Determine the (X, Y) coordinate at the center of the cell enclosing the given text.  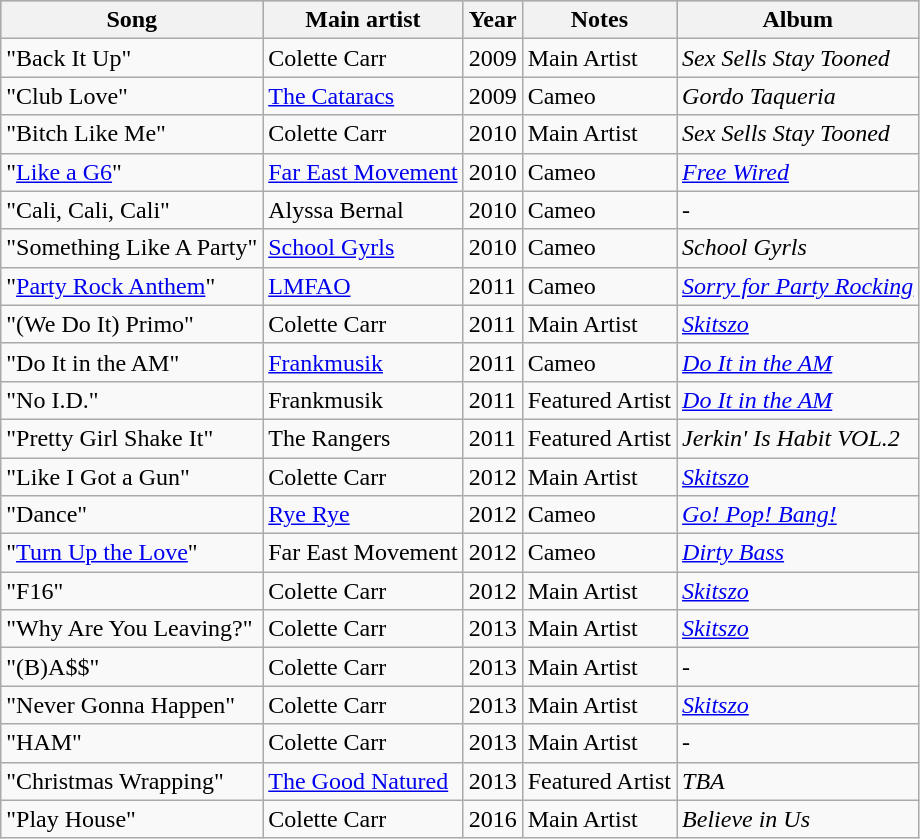
"No I.D." (132, 400)
"Like a G6" (132, 172)
Dirty Bass (798, 553)
"Cali, Cali, Cali" (132, 210)
Album (798, 20)
"F16" (132, 591)
"Bitch Like Me" (132, 134)
Rye Rye (363, 515)
"Never Gonna Happen" (132, 705)
Main artist (363, 20)
Free Wired (798, 172)
The Cataracs (363, 96)
"Party Rock Anthem" (132, 286)
"Do It in the AM" (132, 362)
"Like I Got a Gun" (132, 477)
"Turn Up the Love" (132, 553)
"Pretty Girl Shake It" (132, 438)
"Something Like A Party" (132, 248)
Believe in Us (798, 819)
Song (132, 20)
Go! Pop! Bang! (798, 515)
"Christmas Wrapping" (132, 781)
LMFAO (363, 286)
The Good Natured (363, 781)
"Back It Up" (132, 58)
Gordo Taqueria (798, 96)
2016 (492, 819)
Notes (599, 20)
Jerkin' Is Habit VOL.2 (798, 438)
Alyssa Bernal (363, 210)
"Club Love" (132, 96)
Year (492, 20)
"(We Do It) Primo" (132, 324)
"HAM" (132, 743)
"(B)A$$" (132, 667)
The Rangers (363, 438)
"Why Are You Leaving?" (132, 629)
TBA (798, 781)
"Dance" (132, 515)
"Play House" (132, 819)
Sorry for Party Rocking (798, 286)
